Return (X, Y) of the center of cell containing provided text 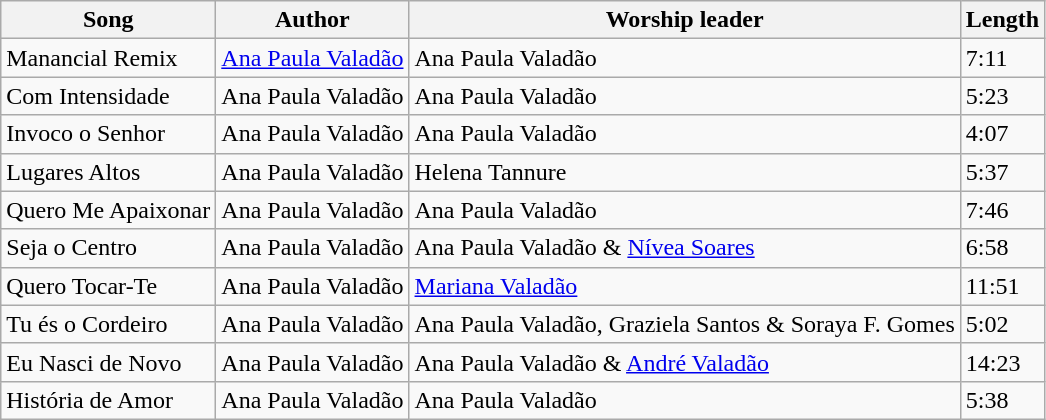
Author (312, 20)
Helena Tannure (684, 172)
Com Intensidade (108, 96)
Quero Tocar-Te (108, 286)
Seja o Centro (108, 248)
Lugares Altos (108, 172)
Manancial Remix (108, 58)
5:02 (1002, 324)
7:11 (1002, 58)
14:23 (1002, 362)
Mariana Valadão (684, 286)
5:23 (1002, 96)
Quero Me Apaixonar (108, 210)
5:38 (1002, 400)
História de Amor (108, 400)
4:07 (1002, 134)
Ana Paula Valadão & Nívea Soares (684, 248)
Ana Paula Valadão, Graziela Santos & Soraya F. Gomes (684, 324)
Song (108, 20)
Worship leader (684, 20)
5:37 (1002, 172)
11:51 (1002, 286)
Eu Nasci de Novo (108, 362)
Tu és o Cordeiro (108, 324)
Length (1002, 20)
Invoco o Senhor (108, 134)
7:46 (1002, 210)
6:58 (1002, 248)
Ana Paula Valadão & André Valadão (684, 362)
